Extract the [x, y] coordinate from the center of the cell holding the provided text.  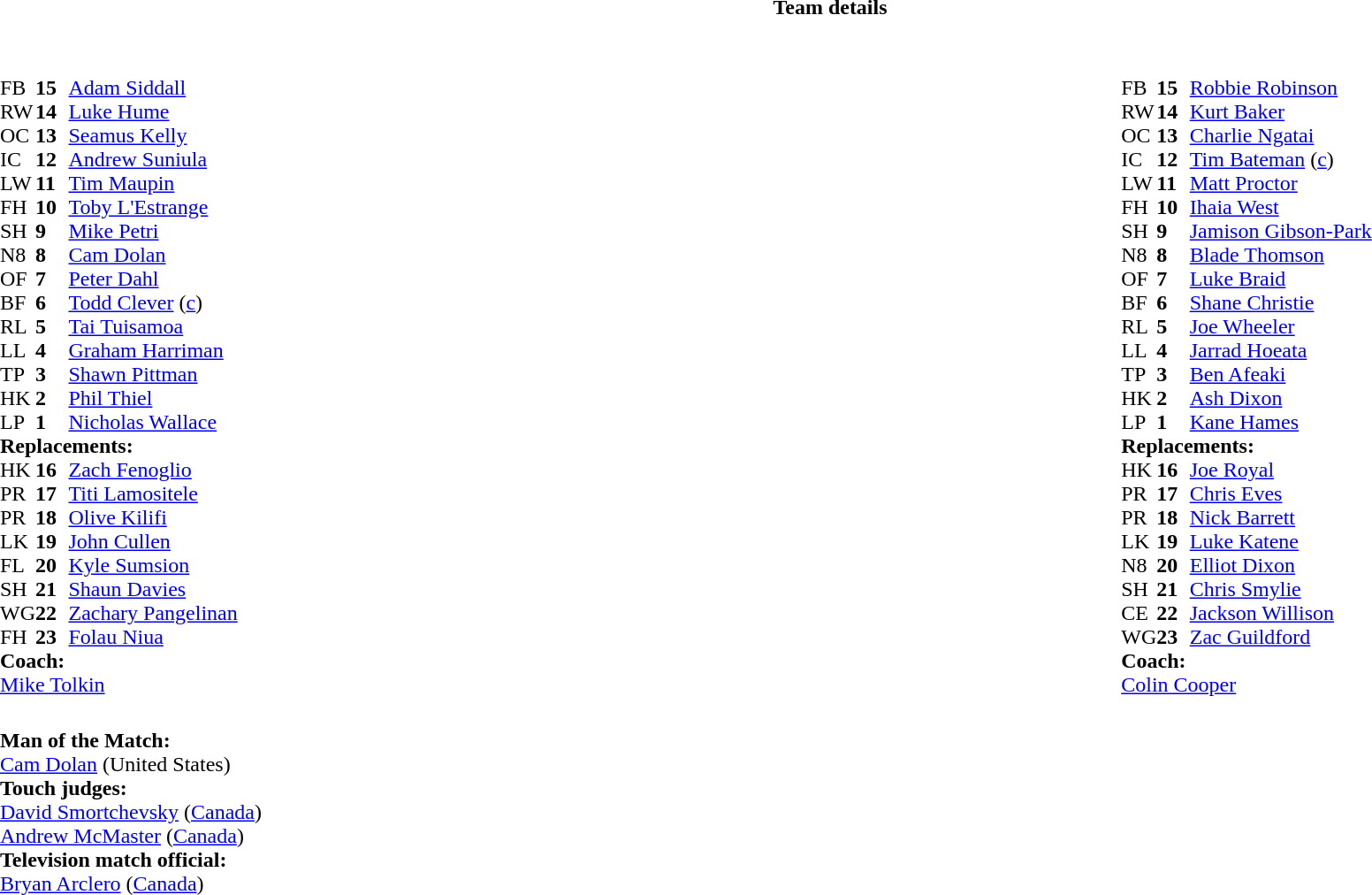
FL [18, 566]
Adam Siddall [152, 88]
Luke Katene [1281, 541]
Zach Fenoglio [152, 470]
Zachary Pangelinan [152, 614]
Mike Tolkin [118, 685]
Toby L'Estrange [152, 207]
Todd Clever (c) [152, 302]
Tai Tuisamoa [152, 327]
Luke Hume [152, 111]
Zac Guildford [1281, 637]
Ben Afeaki [1281, 375]
Olive Kilifi [152, 518]
Cam Dolan [152, 255]
CE [1139, 614]
Joe Royal [1281, 470]
Tim Bateman (c) [1281, 159]
Ash Dixon [1281, 398]
Shawn Pittman [152, 375]
John Cullen [152, 541]
Andrew Suniula [152, 159]
Seamus Kelly [152, 136]
Nick Barrett [1281, 518]
Shane Christie [1281, 302]
Blade Thomson [1281, 255]
Chris Eves [1281, 493]
Nicholas Wallace [152, 423]
Jamison Gibson-Park [1281, 232]
Phil Thiel [152, 398]
Folau Niua [152, 637]
Shaun Davies [152, 589]
Matt Proctor [1281, 184]
Tim Maupin [152, 184]
Mike Petri [152, 232]
Kane Hames [1281, 423]
Jarrad Hoeata [1281, 350]
Elliot Dixon [1281, 566]
Peter Dahl [152, 279]
Robbie Robinson [1281, 88]
Chris Smylie [1281, 589]
Charlie Ngatai [1281, 136]
Titi Lamositele [152, 493]
Colin Cooper [1246, 685]
Kurt Baker [1281, 111]
Ihaia West [1281, 207]
Luke Braid [1281, 279]
Jackson Willison [1281, 614]
Kyle Sumsion [152, 566]
Graham Harriman [152, 350]
Joe Wheeler [1281, 327]
